Determine the (x, y) coordinate at the center of the cell enclosing the given text.  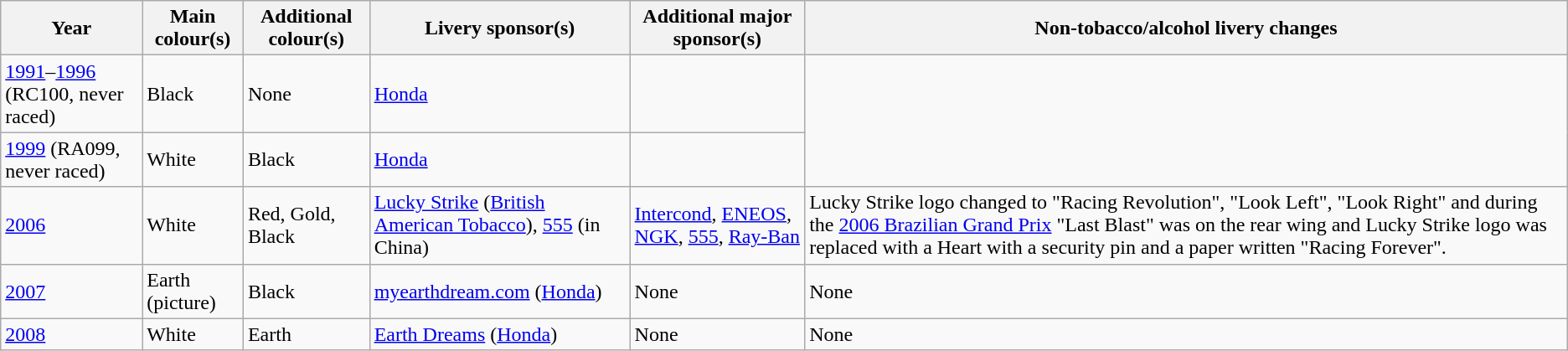
Livery sponsor(s) (499, 28)
2008 (72, 334)
2006 (72, 225)
Additional colour(s) (307, 28)
Lucky Strike (British American Tobacco), 555 (in China) (499, 225)
Earth (307, 334)
Red, Gold, Black (307, 225)
Earth (picture) (193, 292)
1991–1996 (RC100, never raced) (72, 94)
Additional major sponsor(s) (717, 28)
Earth Dreams (Honda) (499, 334)
Year (72, 28)
Non-tobacco/alcohol livery changes (1186, 28)
myearthdream.com (Honda) (499, 292)
Main colour(s) (193, 28)
2007 (72, 292)
1999 (RA099, never raced) (72, 159)
Intercond, ENEOS, NGK, 555, Ray-Ban (717, 225)
